Provide the (x, y) coordinate of the cell's center where the given text is located.  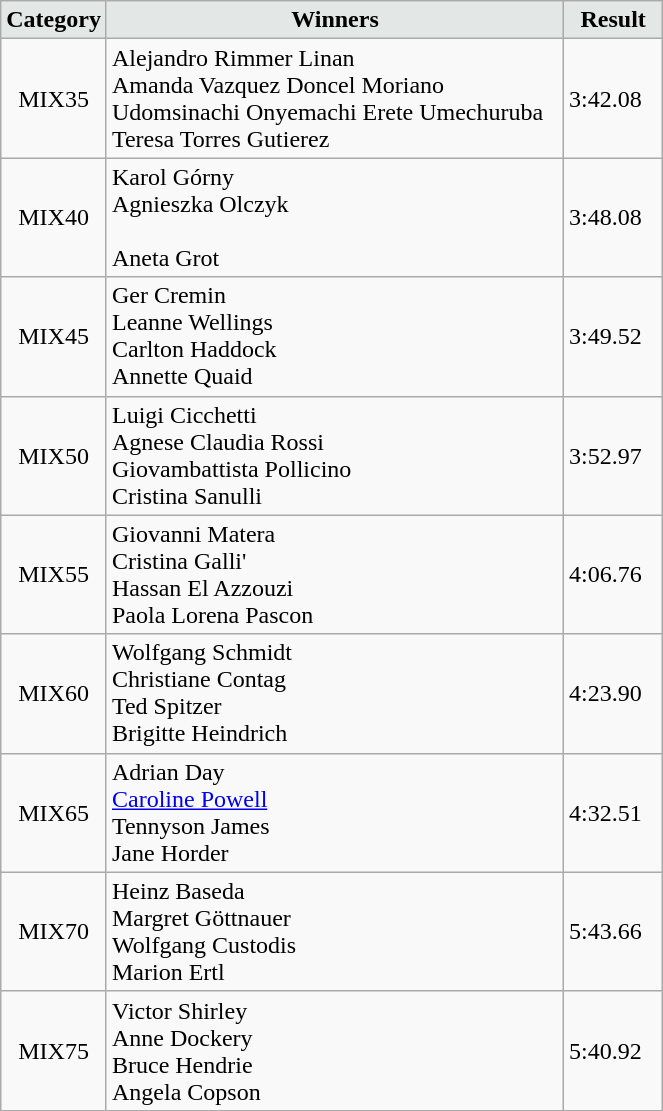
MIX70 (54, 932)
Category (54, 20)
MIX55 (54, 574)
5:43.66 (614, 932)
Wolfgang Schmidt Christiane Contag Ted Spitzer Brigitte Heindrich (334, 694)
Result (614, 20)
3:52.97 (614, 456)
Luigi Cicchetti Agnese Claudia Rossi Giovambattista Pollicino Cristina Sanulli (334, 456)
Giovanni Matera Cristina Galli' Hassan El Azzouzi Paola Lorena Pascon (334, 574)
MIX50 (54, 456)
4:06.76 (614, 574)
Alejandro Rimmer Linan Amanda Vazquez Doncel Moriano Udomsinachi Onyemachi Erete Umechuruba Teresa Torres Gutierez (334, 98)
MIX35 (54, 98)
Victor Shirley Anne Dockery Bruce Hendrie Angela Copson (334, 1050)
MIX75 (54, 1050)
4:23.90 (614, 694)
MIX40 (54, 218)
MIX65 (54, 812)
MIX45 (54, 336)
Ger Cremin Leanne Wellings Carlton Haddock Annette Quaid (334, 336)
3:48.08 (614, 218)
MIX60 (54, 694)
3:49.52 (614, 336)
Adrian Day Caroline Powell Tennyson James Jane Horder (334, 812)
Winners (334, 20)
5:40.92 (614, 1050)
Heinz Baseda Margret Göttnauer Wolfgang Custodis Marion Ertl (334, 932)
3:42.08 (614, 98)
Karol Górny Agnieszka Olczyk Aneta Grot (334, 218)
4:32.51 (614, 812)
